Return [x, y] of the center of cell containing provided text 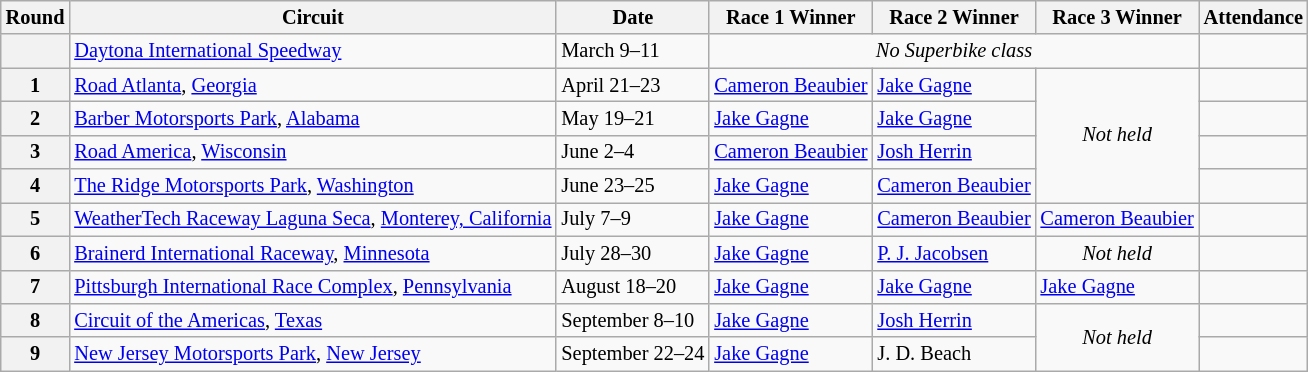
Date [632, 17]
Attendance [1254, 17]
No Superbike class [954, 51]
8 [36, 320]
May 19–21 [632, 118]
7 [36, 287]
August 18–20 [632, 287]
The Ridge Motorsports Park, Washington [312, 186]
Race 3 Winner [1118, 17]
September 22–24 [632, 354]
Brainerd International Raceway, Minnesota [312, 253]
9 [36, 354]
Circuit of the Americas, Texas [312, 320]
WeatherTech Raceway Laguna Seca, Monterey, California [312, 219]
March 9–11 [632, 51]
June 2–4 [632, 152]
Race 2 Winner [954, 17]
Road America, Wisconsin [312, 152]
P. J. Jacobsen [954, 253]
April 21–23 [632, 85]
Round [36, 17]
June 23–25 [632, 186]
5 [36, 219]
2 [36, 118]
July 7–9 [632, 219]
Daytona International Speedway [312, 51]
Barber Motorsports Park, Alabama [312, 118]
6 [36, 253]
Road Atlanta, Georgia [312, 85]
Circuit [312, 17]
New Jersey Motorsports Park, New Jersey [312, 354]
3 [36, 152]
4 [36, 186]
September 8–10 [632, 320]
1 [36, 85]
July 28–30 [632, 253]
J. D. Beach [954, 354]
Pittsburgh International Race Complex, Pennsylvania [312, 287]
Race 1 Winner [790, 17]
